Extract the [X, Y] coordinate from the center of the cell holding the provided text.  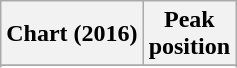
Chart (2016) [72, 34]
Peak position [189, 34]
